Pinpoint the cell where the given text exists, returning its (X, Y) midpoint coordinate. 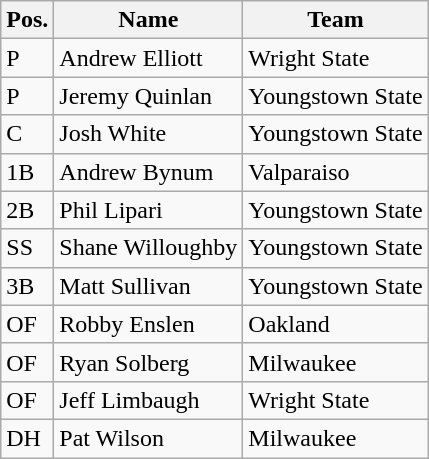
Josh White (148, 134)
1B (28, 172)
Ryan Solberg (148, 362)
3B (28, 286)
Matt Sullivan (148, 286)
C (28, 134)
Team (336, 20)
Shane Willoughby (148, 248)
Pos. (28, 20)
Robby Enslen (148, 324)
SS (28, 248)
Jeremy Quinlan (148, 96)
Andrew Bynum (148, 172)
Andrew Elliott (148, 58)
2B (28, 210)
Phil Lipari (148, 210)
Jeff Limbaugh (148, 400)
Valparaiso (336, 172)
Name (148, 20)
Oakland (336, 324)
Pat Wilson (148, 438)
DH (28, 438)
